Extract the (X, Y) coordinate from the center of the cell holding the provided text.  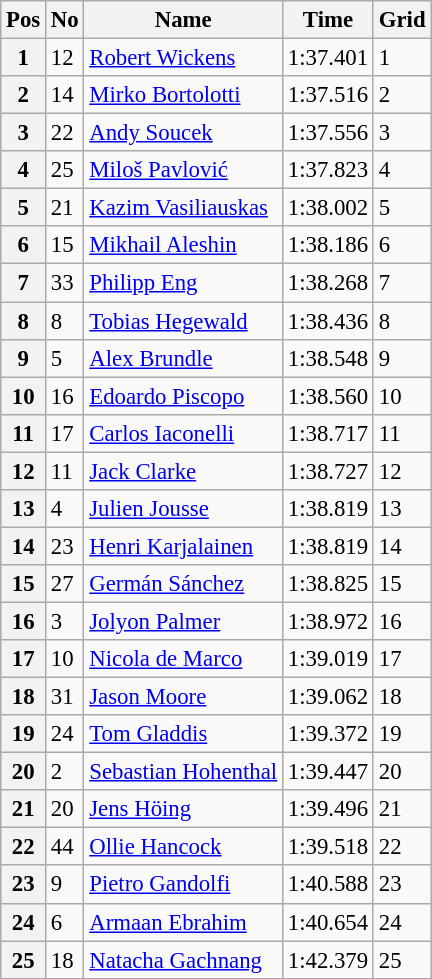
Jack Clarke (184, 471)
Mirko Bortolotti (184, 95)
Jens Höing (184, 809)
Name (184, 20)
Natacha Gachnang (184, 960)
1:39.062 (328, 697)
No (65, 20)
1:39.019 (328, 659)
1:37.401 (328, 58)
Philipp Eng (184, 283)
Ollie Hancock (184, 847)
Julien Jousse (184, 509)
1:38.186 (328, 245)
44 (65, 847)
27 (65, 584)
Pietro Gandolfi (184, 885)
1:38.560 (328, 396)
Mikhail Aleshin (184, 245)
1:40.588 (328, 885)
Germán Sánchez (184, 584)
1:39.496 (328, 809)
Henri Karjalainen (184, 546)
Time (328, 20)
Alex Brundle (184, 358)
1:38.825 (328, 584)
1:38.972 (328, 621)
Grid (402, 20)
Kazim Vasiliauskas (184, 208)
33 (65, 283)
Carlos Iaconelli (184, 433)
1:37.823 (328, 170)
Miloš Pavlović (184, 170)
Robert Wickens (184, 58)
Jason Moore (184, 697)
Pos (24, 20)
1:42.379 (328, 960)
1:38.268 (328, 283)
Armaan Ebrahim (184, 922)
1:37.516 (328, 95)
Tom Gladdis (184, 734)
Nicola de Marco (184, 659)
1:39.372 (328, 734)
1:40.654 (328, 922)
Edoardo Piscopo (184, 396)
1:39.518 (328, 847)
Sebastian Hohenthal (184, 772)
31 (65, 697)
1:38.548 (328, 358)
1:38.436 (328, 321)
1:38.727 (328, 471)
1:38.717 (328, 433)
1:38.002 (328, 208)
Jolyon Palmer (184, 621)
Tobias Hegewald (184, 321)
Andy Soucek (184, 133)
1:39.447 (328, 772)
1:37.556 (328, 133)
